Find where the given text appears and provide that cell's center as (X, Y) coordinate. 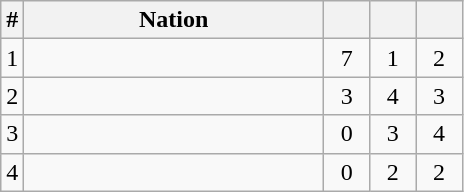
Nation (174, 20)
7 (347, 58)
# (12, 20)
